Pinpoint the cell where the given text exists, returning its (X, Y) midpoint coordinate. 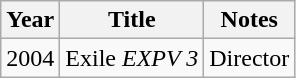
2004 (30, 58)
Exile EXPV 3 (132, 58)
Notes (250, 20)
Year (30, 20)
Director (250, 58)
Title (132, 20)
